Return the (X, Y) coordinate for the center point of the cell that contains the specified text.  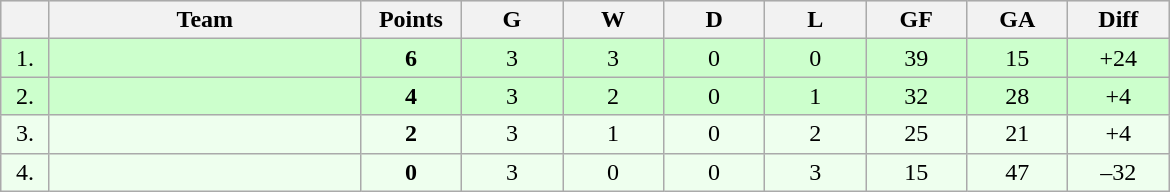
4. (26, 172)
+24 (1118, 58)
Points (410, 20)
GF (916, 20)
G (512, 20)
L (816, 20)
GA (1018, 20)
1. (26, 58)
Diff (1118, 20)
3. (26, 134)
Team (204, 20)
47 (1018, 172)
32 (916, 96)
6 (410, 58)
–32 (1118, 172)
25 (916, 134)
39 (916, 58)
W (612, 20)
D (714, 20)
2. (26, 96)
21 (1018, 134)
28 (1018, 96)
4 (410, 96)
